Provide the [x, y] coordinate of the cell's center where the given text is located.  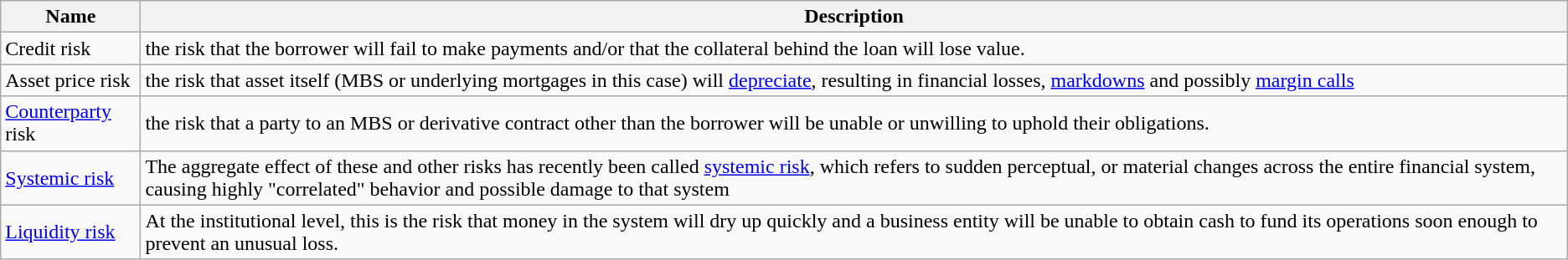
the risk that a party to an MBS or derivative contract other than the borrower will be unable or unwilling to uphold their obligations. [854, 124]
the risk that the borrower will fail to make payments and/or that the collateral behind the loan will lose value. [854, 48]
Credit risk [70, 48]
Asset price risk [70, 80]
Description [854, 17]
Systemic risk [70, 177]
Name [70, 17]
Counterparty risk [70, 124]
Liquidity risk [70, 232]
